Provide the (X, Y) coordinate of the cell's center where the given text is located.  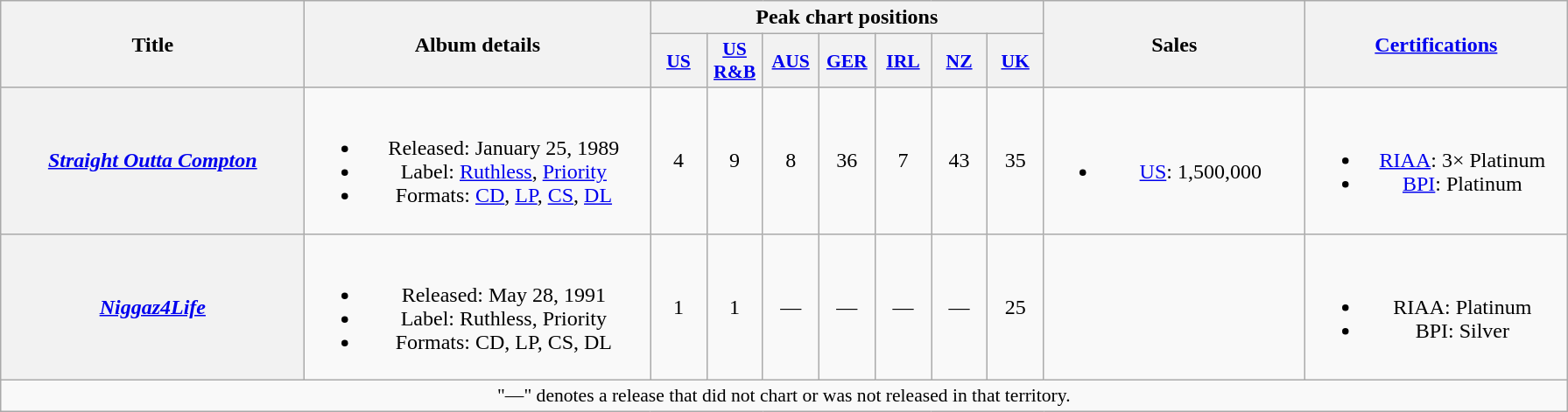
RIAA: 3× PlatinumBPI: Platinum (1436, 161)
US (679, 61)
Niggaz4Life (152, 306)
4 (679, 161)
AUS (791, 61)
9 (735, 161)
Straight Outta Compton (152, 161)
Released: January 25, 1989Label: Ruthless, PriorityFormats: CD, LP, CS, DL (478, 161)
7 (903, 161)
Title (152, 44)
43 (960, 161)
Album details (478, 44)
RIAA: PlatinumBPI: Silver (1436, 306)
Sales (1175, 44)
"—" denotes a release that did not chart or was not released in that territory. (784, 395)
Peak chart positions (847, 17)
8 (791, 161)
USR&B (735, 61)
36 (847, 161)
NZ (960, 61)
US: 1,500,000 (1175, 161)
Released: May 28, 1991Label: Ruthless, PriorityFormats: CD, LP, CS, DL (478, 306)
Certifications (1436, 44)
GER (847, 61)
UK (1016, 61)
IRL (903, 61)
25 (1016, 306)
35 (1016, 161)
